Provide the [X, Y] coordinate of the cell's center where the given text is located.  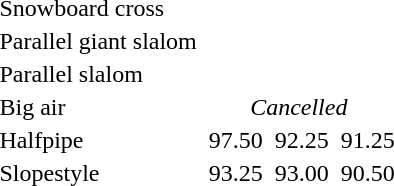
92.25 [302, 140]
97.50 [236, 140]
